From the cell containing the given text, extract its center point as [X, Y] coordinate. 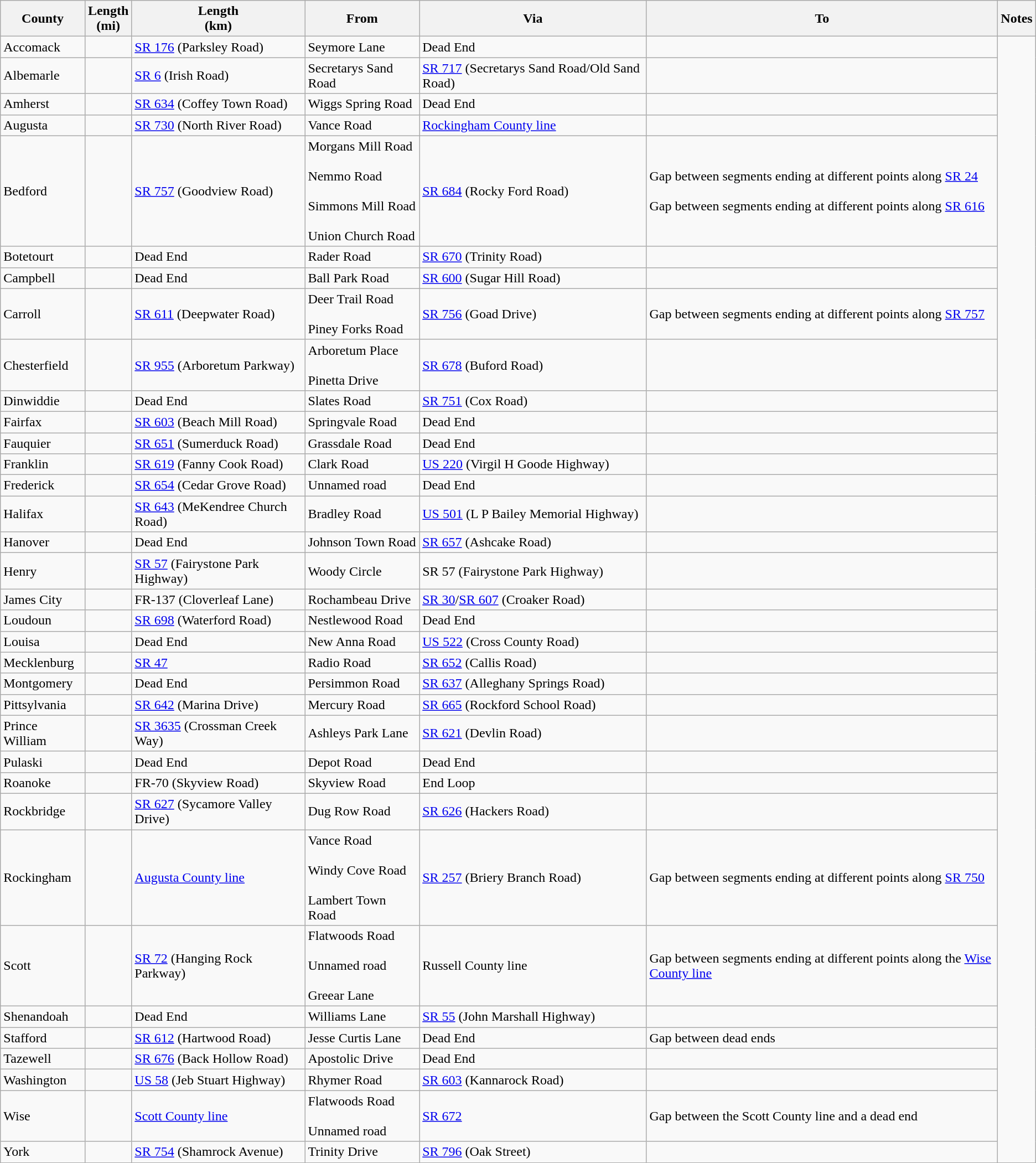
SR 672 [533, 1116]
Gap between segments ending at different points along SR 24Gap between segments ending at different points along SR 616 [822, 191]
Mecklenburg [43, 663]
County [43, 19]
Bradley Road [362, 514]
Roanoke [43, 783]
York [43, 1152]
SR 684 (Rocky Ford Road) [533, 191]
Woody Circle [362, 571]
Springvale Road [362, 422]
Fairfax [43, 422]
Frederick [43, 485]
Via [533, 19]
SR 754 (Shamrock Avenue) [218, 1152]
Gap between dead ends [822, 1038]
Halifax [43, 514]
Montgomery [43, 684]
Wiggs Spring Road [362, 104]
Scott [43, 966]
FR-70 (Skyview Road) [218, 783]
SR 634 (Coffey Town Road) [218, 104]
Secretarys Sand Road [362, 75]
Grassdale Road [362, 443]
Gap between segments ending at different points along SR 757 [822, 314]
Albemarle [43, 75]
Pittsylvania [43, 705]
Chesterfield [43, 365]
SR 6 (Irish Road) [218, 75]
Rhymer Road [362, 1080]
Ball Park Road [362, 278]
Louisa [43, 642]
SR 730 (North River Road) [218, 125]
Fauquier [43, 443]
Length(km) [218, 19]
FR-137 (Cloverleaf Lane) [218, 599]
Rockbridge [43, 811]
Morgans Mill RoadNemmo RoadSimmons Mill RoadUnion Church Road [362, 191]
SR 676 (Back Hollow Road) [218, 1059]
Apostolic Drive [362, 1059]
Deer Trail RoadPiney Forks Road [362, 314]
SR 627 (Sycamore Valley Drive) [218, 811]
New Anna Road [362, 642]
End Loop [533, 783]
SR 600 (Sugar Hill Road) [533, 278]
Depot Road [362, 762]
SR 698 (Waterford Road) [218, 621]
SR 642 (Marina Drive) [218, 705]
SR 643 (MeKendree Church Road) [218, 514]
Rochambeau Drive [362, 599]
US 58 (Jeb Stuart Highway) [218, 1080]
Jesse Curtis Lane [362, 1038]
Gap between segments ending at different points along the Wise County line [822, 966]
James City [43, 599]
Johnson Town Road [362, 542]
Unnamed road [362, 485]
Ashleys Park Lane [362, 733]
Rockingham County line [533, 125]
SR 55 (John Marshall Highway) [533, 1017]
Pulaski [43, 762]
SR 176 (Parksley Road) [218, 47]
US 522 (Cross County Road) [533, 642]
Flatwoods RoadUnnamed road [362, 1116]
Shenandoah [43, 1017]
Radio Road [362, 663]
SR 756 (Goad Drive) [533, 314]
Prince William [43, 733]
SR 717 (Secretarys Sand Road/Old Sand Road) [533, 75]
Carroll [43, 314]
SR 621 (Devlin Road) [533, 733]
SR 751 (Cox Road) [533, 401]
Mercury Road [362, 705]
Flatwoods RoadUnnamed roadGreear Lane [362, 966]
From [362, 19]
Gap between the Scott County line and a dead end [822, 1116]
Vance RoadWindy Cove RoadLambert Town Road [362, 877]
Scott County line [218, 1116]
Gap between segments ending at different points along SR 750 [822, 877]
SR 611 (Deepwater Road) [218, 314]
Nestlewood Road [362, 621]
Vance Road [362, 125]
SR 665 (Rockford School Road) [533, 705]
SR 626 (Hackers Road) [533, 811]
Skyview Road [362, 783]
Rader Road [362, 257]
Dinwiddie [43, 401]
SR 652 (Callis Road) [533, 663]
Persimmon Road [362, 684]
SR 637 (Alleghany Springs Road) [533, 684]
Botetourt [43, 257]
SR 670 (Trinity Road) [533, 257]
Hanover [43, 542]
Henry [43, 571]
US 501 (L P Bailey Memorial Highway) [533, 514]
Arboretum PlacePinetta Drive [362, 365]
Augusta [43, 125]
Williams Lane [362, 1017]
SR 796 (Oak Street) [533, 1152]
Loudoun [43, 621]
SR 72 (Hanging Rock Parkway) [218, 966]
Notes [1017, 19]
SR 657 (Ashcake Road) [533, 542]
Clark Road [362, 464]
To [822, 19]
Wise [43, 1116]
US 220 (Virgil H Goode Highway) [533, 464]
SR 603 (Kannarock Road) [533, 1080]
SR 47 [218, 663]
Amherst [43, 104]
Rockingham [43, 877]
Franklin [43, 464]
Tazewell [43, 1059]
SR 3635 (Crossman Creek Way) [218, 733]
SR 257 (Briery Branch Road) [533, 877]
Dug Row Road [362, 811]
Stafford [43, 1038]
Russell County line [533, 966]
SR 603 (Beach Mill Road) [218, 422]
SR 955 (Arboretum Parkway) [218, 365]
Washington [43, 1080]
Slates Road [362, 401]
SR 619 (Fanny Cook Road) [218, 464]
SR 30/SR 607 (Croaker Road) [533, 599]
Accomack [43, 47]
SR 651 (Sumerduck Road) [218, 443]
Bedford [43, 191]
SR 678 (Buford Road) [533, 365]
Seymore Lane [362, 47]
Augusta County line [218, 877]
Trinity Drive [362, 1152]
SR 757 (Goodview Road) [218, 191]
Campbell [43, 278]
SR 654 (Cedar Grove Road) [218, 485]
SR 612 (Hartwood Road) [218, 1038]
Length(mi) [108, 19]
